Provide the (x, y) coordinate of the cell's center where the given text is located.  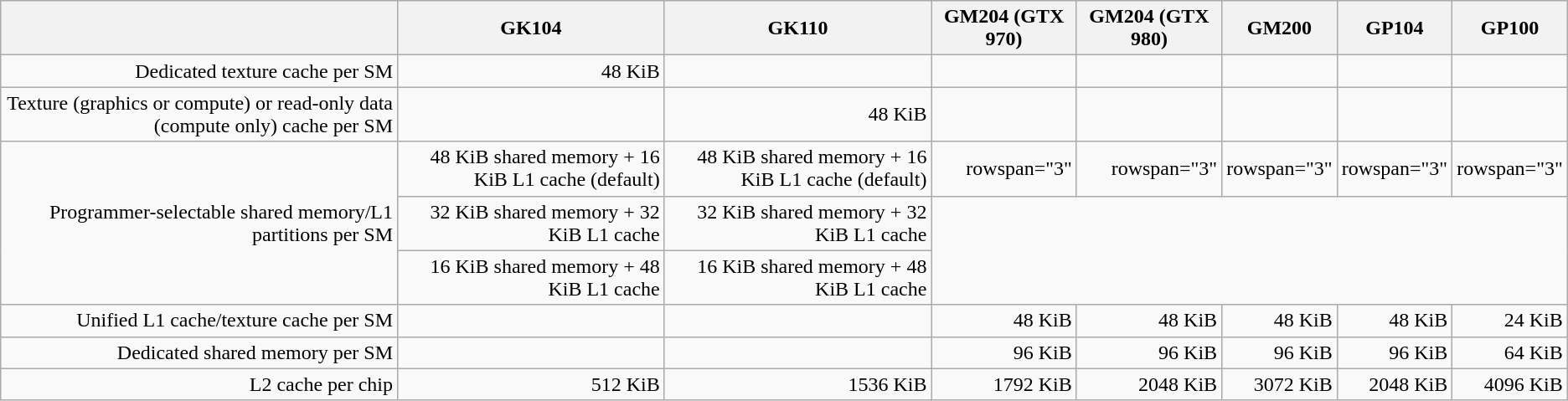
GM204 (GTX 980) (1149, 28)
GK104 (531, 28)
1792 KiB (1003, 384)
Dedicated texture cache per SM (199, 71)
Dedicated shared memory per SM (199, 352)
GK110 (797, 28)
GM200 (1280, 28)
24 KiB (1510, 321)
Texture (graphics or compute) or read-only data (compute only) cache per SM (199, 114)
GM204 (GTX 970) (1003, 28)
GP100 (1510, 28)
L2 cache per chip (199, 384)
Unified L1 cache/texture cache per SM (199, 321)
1536 KiB (797, 384)
GP104 (1395, 28)
512 KiB (531, 384)
3072 KiB (1280, 384)
4096 KiB (1510, 384)
Programmer-selectable shared memory/L1 partitions per SM (199, 223)
64 KiB (1510, 352)
